For the text-containing cell, return its midpoint in (x, y) coordinate format. 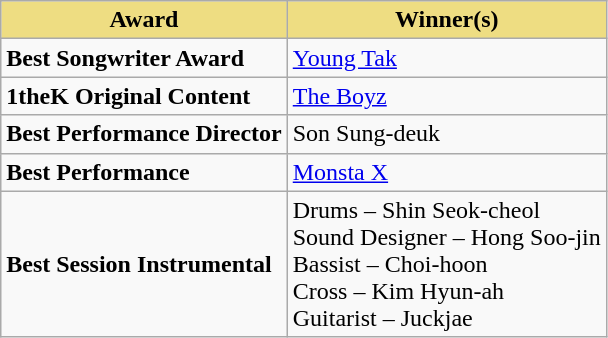
Best Songwriter Award (144, 58)
Award (144, 20)
Best Performance Director (144, 134)
The Boyz (446, 96)
Drums – Shin Seok-cheolSound Designer – Hong Soo-jinBassist – Choi-hoonCross – Kim Hyun-ahGuitarist – Juckjae (446, 264)
Best Session Instrumental (144, 264)
Monsta X (446, 172)
Best Performance (144, 172)
1theK Original Content (144, 96)
Young Tak (446, 58)
Winner(s) (446, 20)
Son Sung-deuk (446, 134)
